Scan for the cell matching the given text and deliver its (X, Y) coordinate at center. 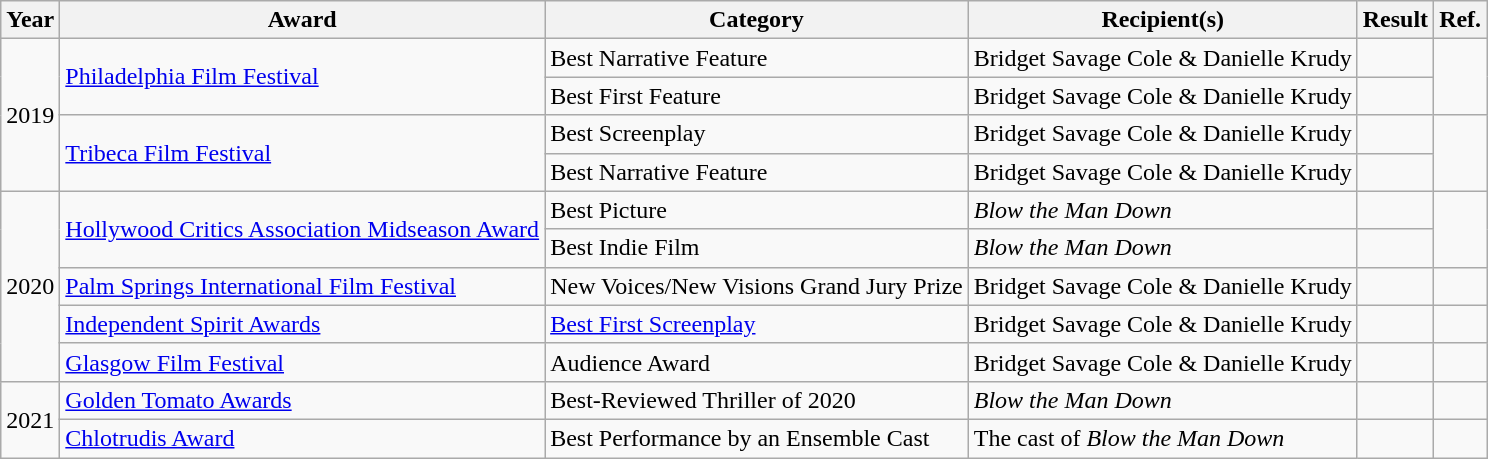
Tribeca Film Festival (302, 153)
Glasgow Film Festival (302, 362)
Recipient(s) (1162, 20)
Category (757, 20)
Award (302, 20)
2019 (30, 115)
Independent Spirit Awards (302, 324)
Result (1395, 20)
Best First Screenplay (757, 324)
Chlotrudis Award (302, 438)
Golden Tomato Awards (302, 400)
Best Indie Film (757, 248)
Audience Award (757, 362)
Best Picture (757, 210)
Ref. (1460, 20)
Best-Reviewed Thriller of 2020 (757, 400)
Palm Springs International Film Festival (302, 286)
Hollywood Critics Association Midseason Award (302, 229)
Best First Feature (757, 96)
Best Performance by an Ensemble Cast (757, 438)
2020 (30, 286)
New Voices/New Visions Grand Jury Prize (757, 286)
2021 (30, 419)
The cast of Blow the Man Down (1162, 438)
Philadelphia Film Festival (302, 77)
Year (30, 20)
Best Screenplay (757, 134)
